From the cell containing the given text, extract its center point as [X, Y] coordinate. 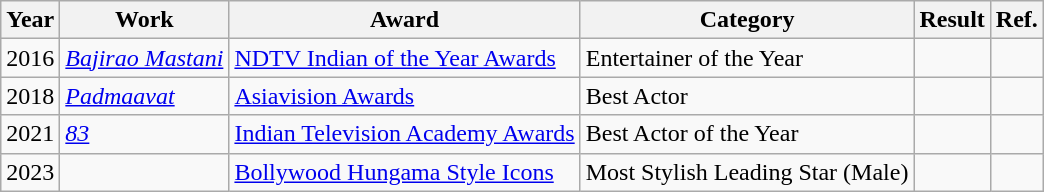
Most Stylish Leading Star (Male) [747, 172]
2018 [30, 96]
Asiavision Awards [404, 96]
Bajirao Mastani [144, 58]
NDTV Indian of the Year Awards [404, 58]
Best Actor [747, 96]
Bollywood Hungama Style Icons [404, 172]
Category [747, 20]
2023 [30, 172]
Ref. [1016, 20]
2021 [30, 134]
Entertainer of the Year [747, 58]
Award [404, 20]
Result [952, 20]
Padmaavat [144, 96]
Work [144, 20]
Year [30, 20]
Best Actor of the Year [747, 134]
2016 [30, 58]
Indian Television Academy Awards [404, 134]
83 [144, 134]
